Identify which cell holds the provided text, then report its [x, y] central coordinate. 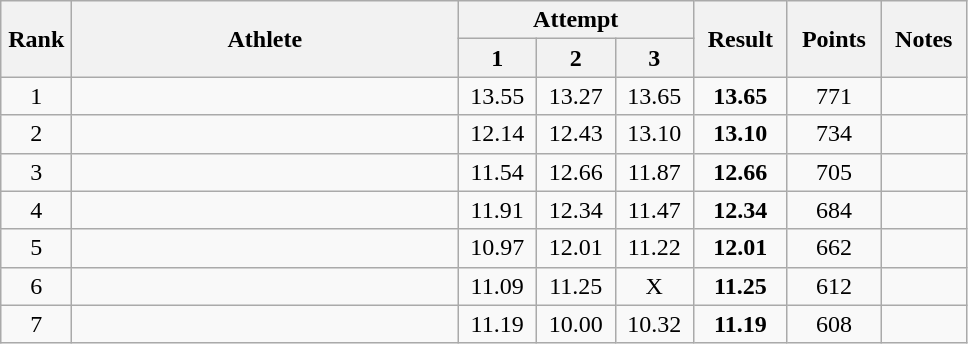
684 [834, 210]
Points [834, 39]
11.87 [654, 172]
12.43 [576, 134]
Rank [36, 39]
X [654, 286]
7 [36, 324]
Notes [924, 39]
10.00 [576, 324]
10.97 [498, 248]
5 [36, 248]
771 [834, 96]
705 [834, 172]
10.32 [654, 324]
11.09 [498, 286]
11.47 [654, 210]
Attempt [576, 20]
Athlete [265, 39]
734 [834, 134]
608 [834, 324]
11.22 [654, 248]
612 [834, 286]
12.14 [498, 134]
11.91 [498, 210]
Result [741, 39]
13.55 [498, 96]
6 [36, 286]
662 [834, 248]
11.54 [498, 172]
13.27 [576, 96]
4 [36, 210]
